Locate the cell with the specified text and output its [X, Y] center coordinate. 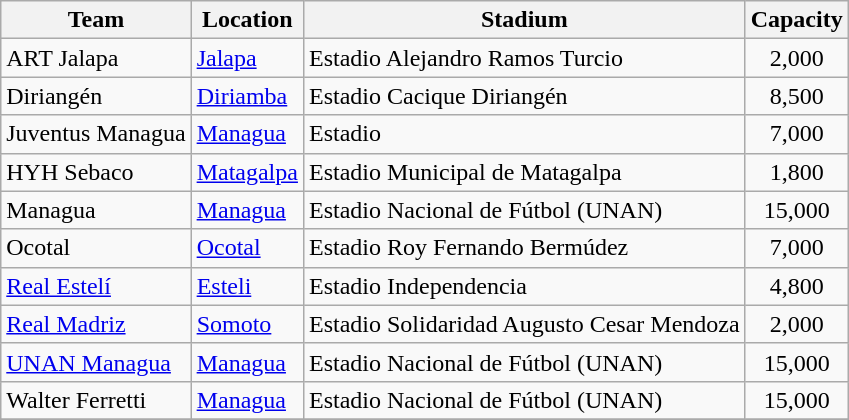
Estadio Roy Fernando Bermúdez [524, 248]
Walter Ferretti [96, 400]
Location [247, 20]
Diriangén [96, 96]
Estadio Municipal de Matagalpa [524, 172]
Team [96, 20]
Real Estelí [96, 286]
Juventus Managua [96, 134]
Estadio Cacique Diriangén [524, 96]
Capacity [796, 20]
Jalapa [247, 58]
Diriamba [247, 96]
UNAN Managua [96, 362]
Esteli [247, 286]
Somoto [247, 324]
Real Madriz [96, 324]
8,500 [796, 96]
Stadium [524, 20]
Estadio [524, 134]
Estadio Solidaridad Augusto Cesar Mendoza [524, 324]
4,800 [796, 286]
Estadio Independencia [524, 286]
1,800 [796, 172]
Estadio Alejandro Ramos Turcio [524, 58]
ART Jalapa [96, 58]
Matagalpa [247, 172]
HYH Sebaco [96, 172]
